For the text-containing cell, return its midpoint in [X, Y] coordinate format. 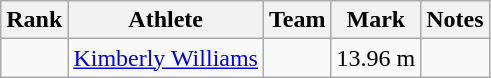
Notes [455, 20]
Rank [34, 20]
Team [297, 20]
Kimberly Williams [166, 58]
Athlete [166, 20]
13.96 m [376, 58]
Mark [376, 20]
